Locate the cell with the specified text and output its [X, Y] center coordinate. 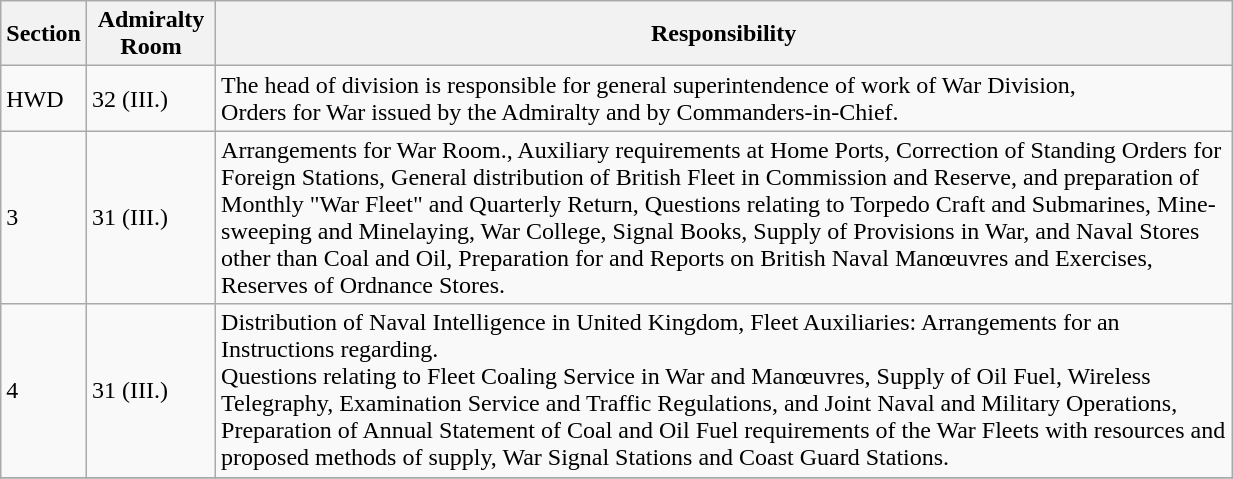
3 [44, 218]
Responsibility [724, 34]
Section [44, 34]
4 [44, 390]
32 (III.) [150, 98]
Admiralty Room [150, 34]
HWD [44, 98]
